Extract the (X, Y) coordinate from the center of the cell holding the provided text.  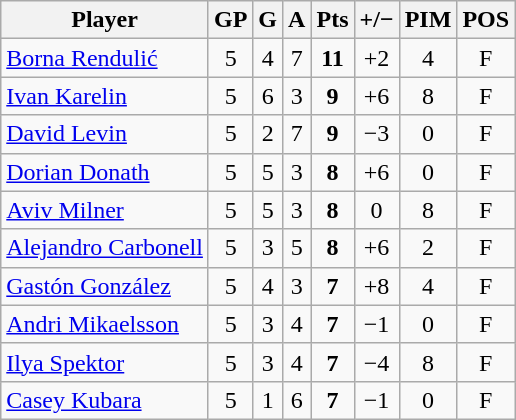
Dorian Donath (105, 172)
11 (332, 58)
Player (105, 20)
−3 (376, 134)
+/− (376, 20)
POS (486, 20)
Ilya Spektor (105, 362)
Borna Rendulić (105, 58)
+8 (376, 286)
Casey Kubara (105, 400)
GP (230, 20)
−4 (376, 362)
Alejandro Carbonell (105, 248)
Pts (332, 20)
+2 (376, 58)
PIM (428, 20)
Andri Mikaelsson (105, 324)
Gastón González (105, 286)
Ivan Karelin (105, 96)
David Levin (105, 134)
G (268, 20)
A (297, 20)
1 (268, 400)
Aviv Milner (105, 210)
